Determine the [x, y] coordinate at the center of the cell enclosing the given text.  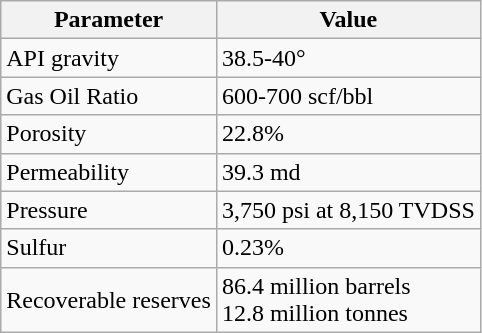
86.4 million barrels12.8 million tonnes [348, 300]
38.5-40° [348, 58]
Value [348, 20]
22.8% [348, 134]
600-700 scf/bbl [348, 96]
Parameter [109, 20]
API gravity [109, 58]
Recoverable reserves [109, 300]
0.23% [348, 248]
Permeability [109, 172]
Sulfur [109, 248]
Pressure [109, 210]
3,750 psi at 8,150 TVDSS [348, 210]
Gas Oil Ratio [109, 96]
Porosity [109, 134]
39.3 md [348, 172]
